Locate the cell with the specified text and output its (x, y) center coordinate. 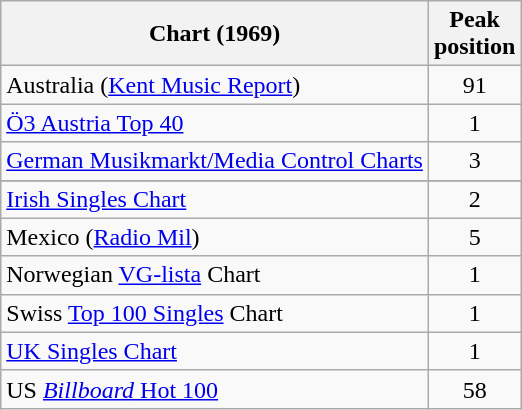
2 (474, 199)
UK Singles Chart (215, 351)
5 (474, 237)
Mexico (Radio Mil) (215, 237)
Chart (1969) (215, 34)
Ö3 Austria Top 40 (215, 123)
3 (474, 161)
US Billboard Hot 100 (215, 389)
Norwegian VG-lista Chart (215, 275)
58 (474, 389)
91 (474, 85)
Australia (Kent Music Report) (215, 85)
German Musikmarkt/Media Control Charts (215, 161)
Swiss Top 100 Singles Chart (215, 313)
Peakposition (474, 34)
Irish Singles Chart (215, 199)
